Extract the [x, y] coordinate from the center of the cell holding the provided text.  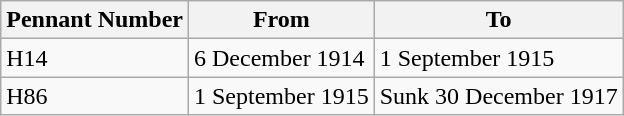
H86 [95, 96]
To [498, 20]
H14 [95, 58]
Sunk 30 December 1917 [498, 96]
6 December 1914 [281, 58]
From [281, 20]
Pennant Number [95, 20]
